Pinpoint the cell where the given text exists, returning its [x, y] midpoint coordinate. 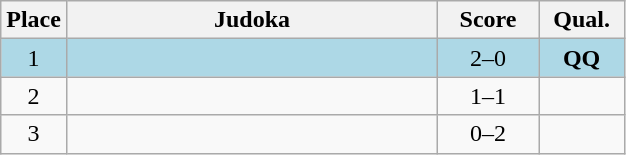
QQ [582, 58]
Score [488, 20]
Judoka [252, 20]
Place [34, 20]
2–0 [488, 58]
2 [34, 96]
Qual. [582, 20]
0–2 [488, 134]
3 [34, 134]
1 [34, 58]
1–1 [488, 96]
